Scan for the cell matching the given text and deliver its [x, y] coordinate at center. 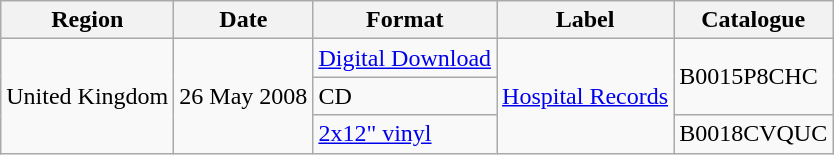
B0018CVQUC [754, 134]
United Kingdom [88, 96]
Format [405, 20]
B0015P8CHC [754, 77]
Date [244, 20]
Region [88, 20]
Label [586, 20]
Hospital Records [586, 96]
CD [405, 96]
26 May 2008 [244, 96]
Catalogue [754, 20]
2x12" vinyl [405, 134]
Digital Download [405, 58]
